Output the (X, Y) coordinate of the center of the cell containing the given text.  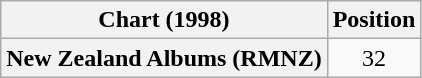
New Zealand Albums (RMNZ) (164, 58)
Chart (1998) (164, 20)
32 (374, 58)
Position (374, 20)
